For the text-containing cell, return its midpoint in [X, Y] coordinate format. 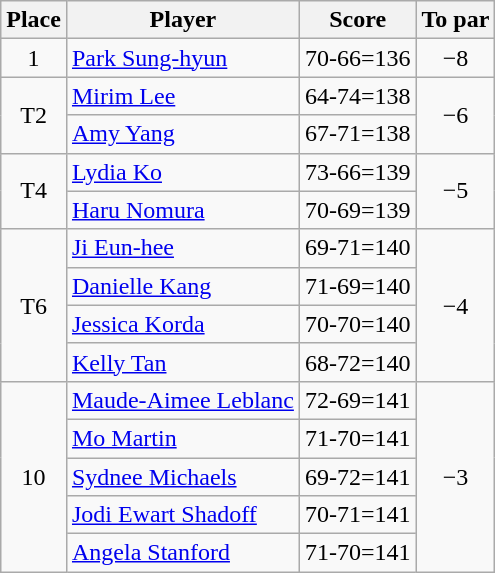
Kelly Tan [182, 362]
73-66=139 [358, 172]
To par [456, 20]
Amy Yang [182, 134]
70-69=139 [358, 210]
Haru Nomura [182, 210]
64-74=138 [358, 96]
T6 [34, 305]
69-72=141 [358, 477]
Mo Martin [182, 438]
T4 [34, 191]
Ji Eun-hee [182, 248]
−6 [456, 115]
10 [34, 476]
Maude-Aimee Leblanc [182, 400]
70-66=136 [358, 58]
Player [182, 20]
−8 [456, 58]
72-69=141 [358, 400]
70-70=140 [358, 324]
Place [34, 20]
1 [34, 58]
−3 [456, 476]
Jessica Korda [182, 324]
Park Sung-hyun [182, 58]
Score [358, 20]
70-71=141 [358, 515]
Angela Stanford [182, 553]
T2 [34, 115]
67-71=138 [358, 134]
Sydnee Michaels [182, 477]
Danielle Kang [182, 286]
Mirim Lee [182, 96]
Jodi Ewart Shadoff [182, 515]
−5 [456, 191]
Lydia Ko [182, 172]
68-72=140 [358, 362]
69-71=140 [358, 248]
71-69=140 [358, 286]
−4 [456, 305]
